Search for the cell housing the specified text and yield its (X, Y) center coordinate. 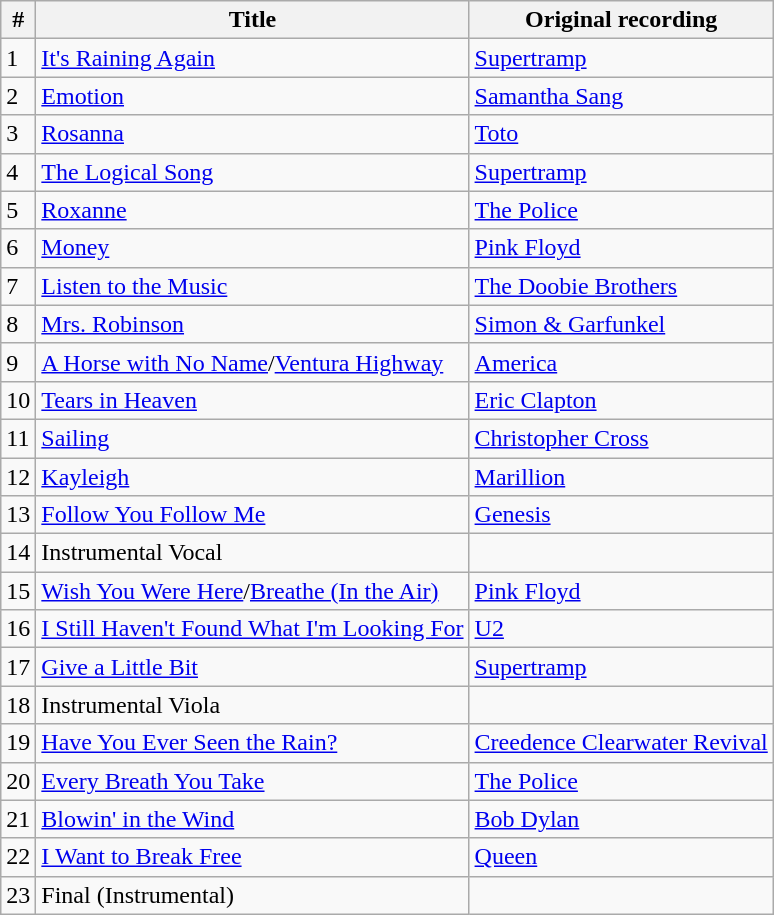
Instrumental Vocal (252, 553)
Christopher Cross (621, 438)
21 (18, 819)
Genesis (621, 515)
20 (18, 781)
I Want to Break Free (252, 857)
Give a Little Bit (252, 667)
U2 (621, 629)
12 (18, 477)
10 (18, 400)
Sailing (252, 438)
Emotion (252, 96)
Follow You Follow Me (252, 515)
Original recording (621, 20)
Simon & Garfunkel (621, 324)
Listen to the Music (252, 286)
The Doobie Brothers (621, 286)
Mrs. Robinson (252, 324)
13 (18, 515)
2 (18, 96)
18 (18, 705)
Title (252, 20)
9 (18, 362)
23 (18, 895)
Roxanne (252, 210)
8 (18, 324)
Samantha Sang (621, 96)
Instrumental Viola (252, 705)
Toto (621, 134)
Creedence Clearwater Revival (621, 743)
# (18, 20)
19 (18, 743)
Marillion (621, 477)
11 (18, 438)
Tears in Heaven (252, 400)
Eric Clapton (621, 400)
15 (18, 591)
Blowin' in the Wind (252, 819)
Wish You Were Here/Breathe (In the Air) (252, 591)
The Logical Song (252, 172)
14 (18, 553)
4 (18, 172)
16 (18, 629)
6 (18, 248)
I Still Haven't Found What I'm Looking For (252, 629)
Kayleigh (252, 477)
America (621, 362)
17 (18, 667)
It's Raining Again (252, 58)
3 (18, 134)
A Horse with No Name/Ventura Highway (252, 362)
Final (Instrumental) (252, 895)
7 (18, 286)
1 (18, 58)
Queen (621, 857)
22 (18, 857)
Bob Dylan (621, 819)
5 (18, 210)
Rosanna (252, 134)
Money (252, 248)
Every Breath You Take (252, 781)
Have You Ever Seen the Rain? (252, 743)
